Extract the (x, y) coordinate from the center of the cell holding the provided text.  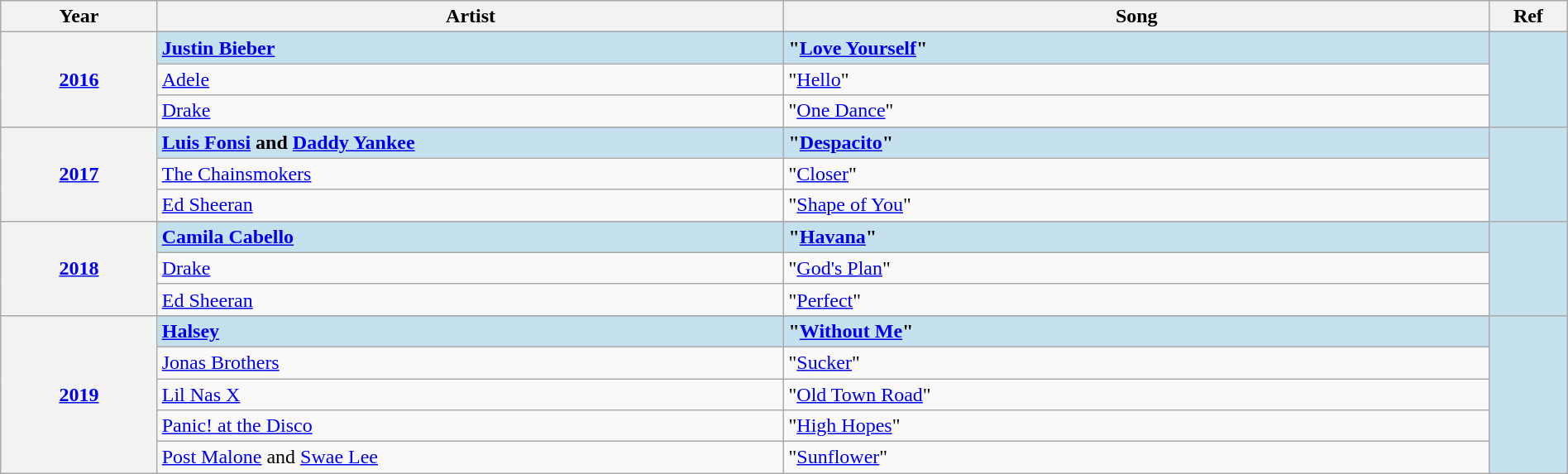
"God's Plan" (1136, 268)
Luis Fonsi and Daddy Yankee (471, 142)
"Old Town Road" (1136, 395)
"Sucker" (1136, 362)
2017 (79, 174)
Justin Bieber (471, 48)
"Closer" (1136, 174)
"Love Yourself" (1136, 48)
"Perfect" (1136, 299)
2016 (79, 79)
Camila Cabello (471, 237)
Post Malone and Swae Lee (471, 457)
"Despacito" (1136, 142)
"High Hopes" (1136, 426)
Ref (1528, 17)
"One Dance" (1136, 111)
"Without Me" (1136, 331)
Lil Nas X (471, 395)
"Shape of You" (1136, 205)
2019 (79, 394)
Song (1136, 17)
Adele (471, 79)
The Chainsmokers (471, 174)
2018 (79, 268)
"Sunflower" (1136, 457)
Year (79, 17)
"Havana" (1136, 237)
Panic! at the Disco (471, 426)
Jonas Brothers (471, 362)
Artist (471, 17)
Halsey (471, 331)
"Hello" (1136, 79)
